Extract the [x, y] coordinate from the center of the cell holding the provided text.  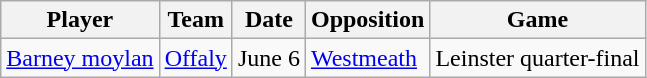
Westmeath [367, 58]
Player [80, 20]
Offaly [196, 58]
Leinster quarter-final [538, 58]
Date [268, 20]
Game [538, 20]
Opposition [367, 20]
Team [196, 20]
June 6 [268, 58]
Barney moylan [80, 58]
